Scan for the cell matching the given text and deliver its [X, Y] coordinate at center. 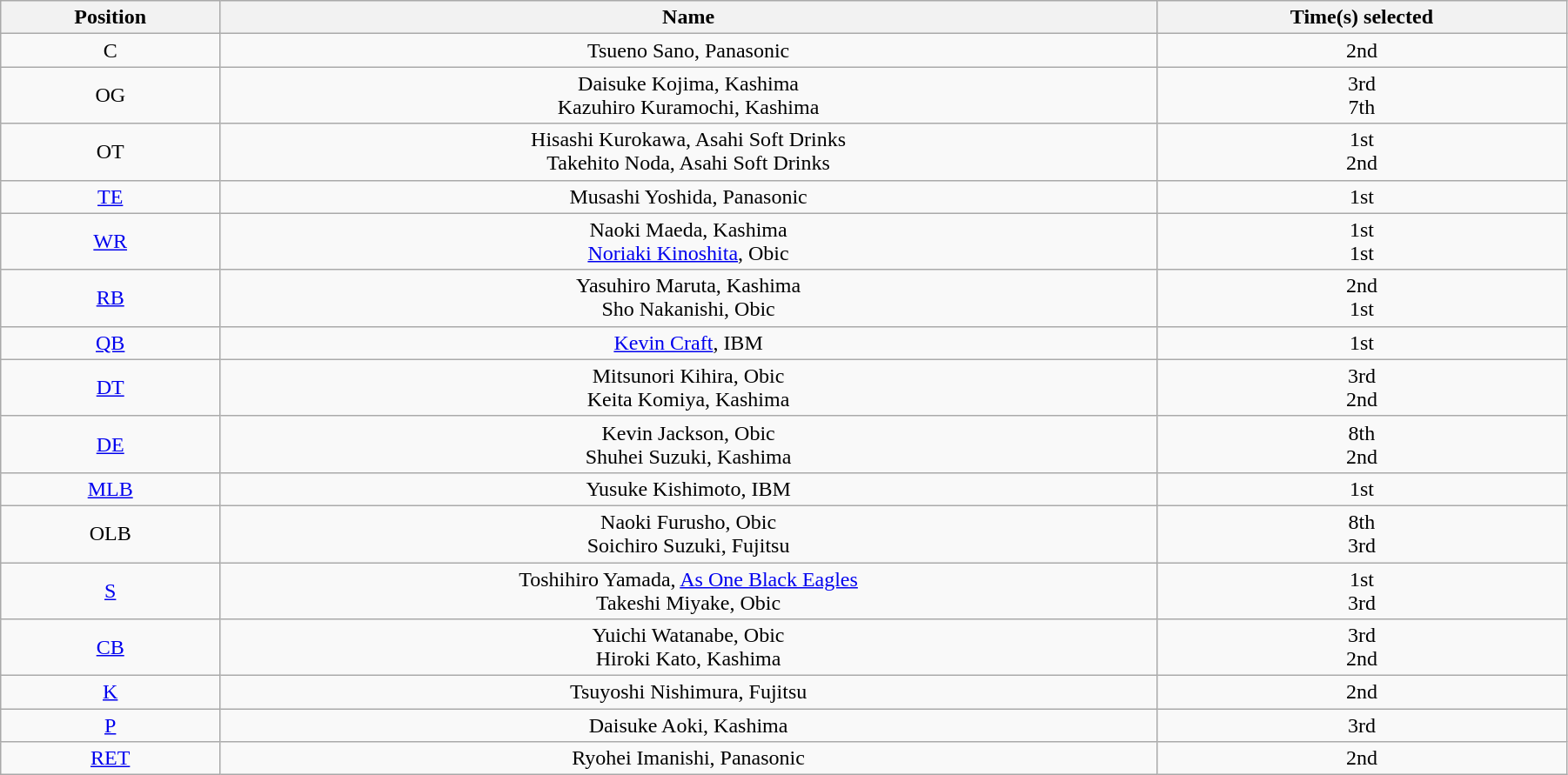
Hisashi Kurokawa, Asahi Soft DrinksTakehito Noda, Asahi Soft Drinks [689, 151]
S [111, 590]
3rd [1361, 725]
Daisuke Aoki, Kashima [689, 725]
8th2nd [1361, 444]
8th3rd [1361, 534]
CB [111, 647]
WR [111, 242]
Name [689, 17]
Yasuhiro Maruta, KashimaSho Nakanishi, Obic [689, 297]
2nd1st [1361, 297]
Naoki Maeda, KashimaNoriaki Kinoshita, Obic [689, 242]
Tsuyoshi Nishimura, Fujitsu [689, 692]
Naoki Furusho, ObicSoichiro Suzuki, Fujitsu [689, 534]
Kevin Craft, IBM [689, 343]
Toshihiro Yamada, As One Black EaglesTakeshi Miyake, Obic [689, 590]
OG [111, 96]
OT [111, 151]
P [111, 725]
Daisuke Kojima, KashimaKazuhiro Kuramochi, Kashima [689, 96]
K [111, 692]
1st1st [1361, 242]
TE [111, 197]
RB [111, 297]
Time(s) selected [1361, 17]
MLB [111, 489]
DE [111, 444]
Position [111, 17]
Yuichi Watanabe, ObicHiroki Kato, Kashima [689, 647]
3rd7th [1361, 96]
C [111, 50]
1st2nd [1361, 151]
RET [111, 758]
Musashi Yoshida, Panasonic [689, 197]
Ryohei Imanishi, Panasonic [689, 758]
Kevin Jackson, ObicShuhei Suzuki, Kashima [689, 444]
Yusuke Kishimoto, IBM [689, 489]
QB [111, 343]
OLB [111, 534]
Mitsunori Kihira, ObicKeita Komiya, Kashima [689, 388]
DT [111, 388]
1st3rd [1361, 590]
Tsueno Sano, Panasonic [689, 50]
